Return [x, y] of the center of cell containing provided text 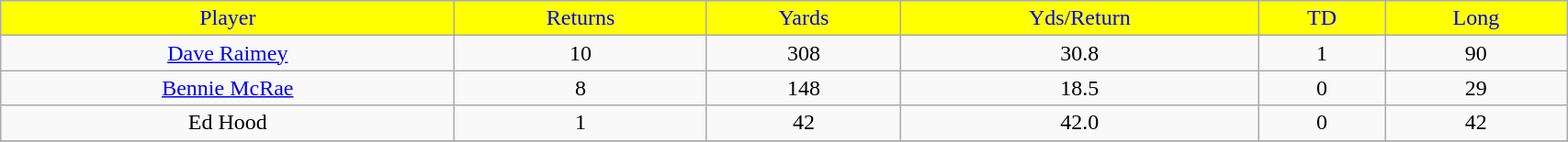
90 [1476, 53]
308 [803, 53]
Player [228, 18]
18.5 [1079, 88]
Bennie McRae [228, 88]
8 [581, 88]
148 [803, 88]
TD [1322, 18]
30.8 [1079, 53]
Dave Raimey [228, 53]
29 [1476, 88]
42.0 [1079, 123]
Ed Hood [228, 123]
10 [581, 53]
Long [1476, 18]
Yards [803, 18]
Yds/Return [1079, 18]
Returns [581, 18]
